For the text-containing cell, return its midpoint in (X, Y) coordinate format. 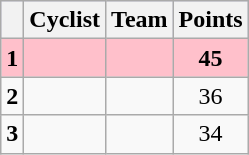
Points (210, 20)
Team (140, 20)
1 (12, 58)
2 (12, 96)
36 (210, 96)
Cyclist (65, 20)
45 (210, 58)
3 (12, 134)
34 (210, 134)
